Capture the cell that displays the provided text and extract its (X, Y) central coordinate. 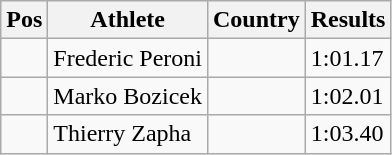
1:02.01 (348, 96)
Thierry Zapha (128, 134)
Athlete (128, 20)
1:03.40 (348, 134)
Results (348, 20)
1:01.17 (348, 58)
Marko Bozicek (128, 96)
Pos (24, 20)
Frederic Peroni (128, 58)
Country (256, 20)
